Pinpoint the cell where the given text exists, returning its (X, Y) midpoint coordinate. 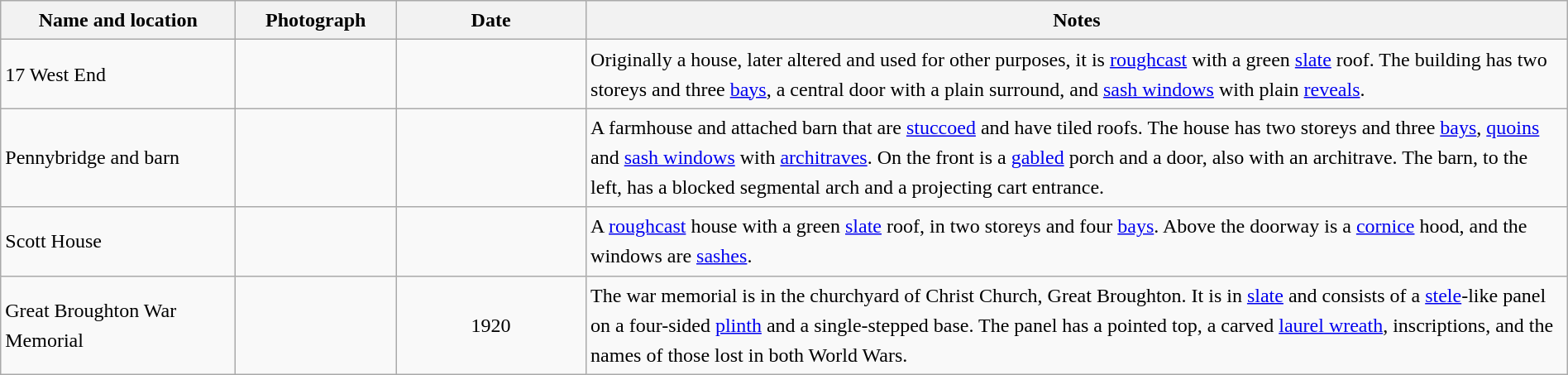
Notes (1077, 20)
Pennybridge and barn (118, 157)
Great Broughton War Memorial (118, 325)
Scott House (118, 242)
A roughcast house with a green slate roof, in two storeys and four bays. Above the doorway is a cornice hood, and the windows are sashes. (1077, 242)
Date (491, 20)
1920 (491, 325)
Photograph (316, 20)
17 West End (118, 75)
Name and location (118, 20)
